Identify which cell holds the provided text, then report its [X, Y] central coordinate. 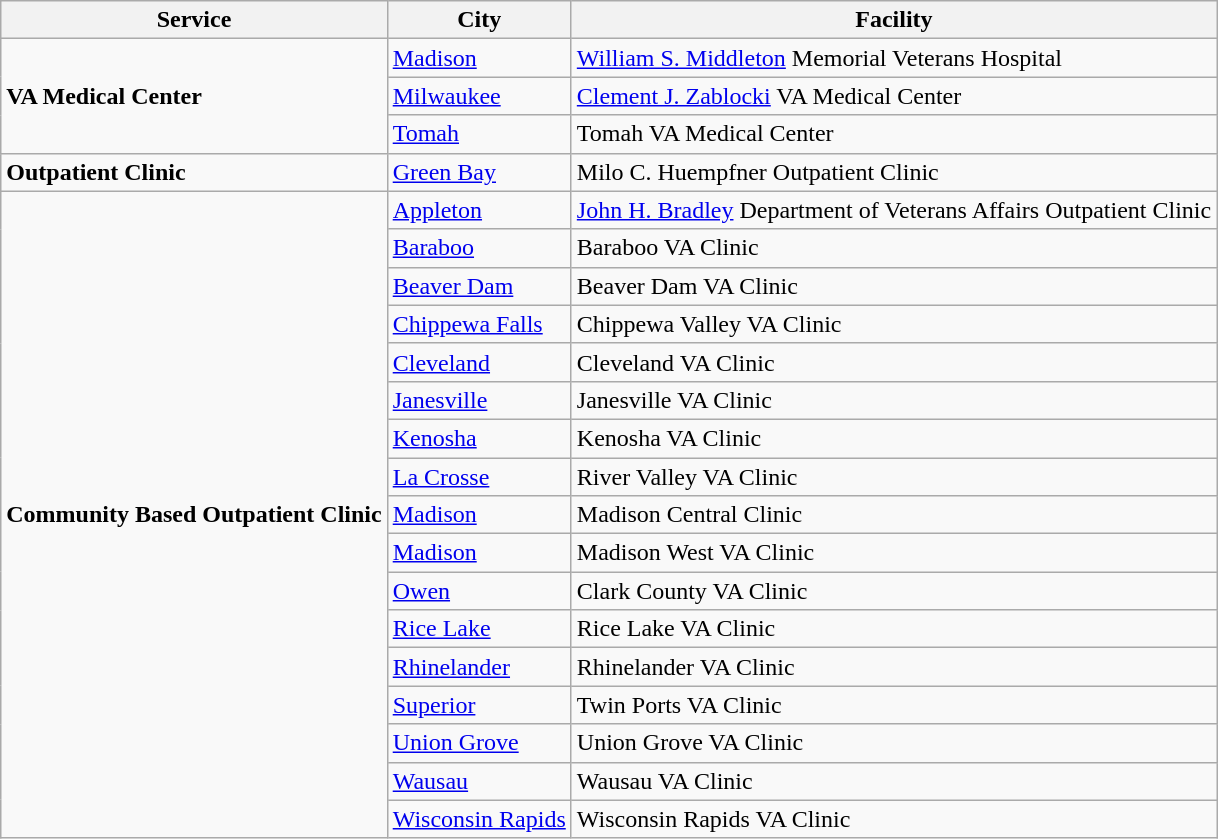
Wisconsin Rapids [479, 819]
Rhinelander [479, 667]
Tomah [479, 134]
Chippewa Falls [479, 324]
Kenosha [479, 438]
River Valley VA Clinic [894, 477]
John H. Bradley Department of Veterans Affairs Outpatient Clinic [894, 210]
Wausau VA Clinic [894, 781]
Madison Central Clinic [894, 515]
Union Grove [479, 743]
Union Grove VA Clinic [894, 743]
Clement J. Zablocki VA Medical Center [894, 96]
Janesville VA Clinic [894, 400]
City [479, 20]
Baraboo [479, 248]
Beaver Dam VA Clinic [894, 286]
Rice Lake VA Clinic [894, 629]
VA Medical Center [194, 96]
Twin Ports VA Clinic [894, 705]
Superior [479, 705]
Milo C. Huempfner Outpatient Clinic [894, 172]
Wisconsin Rapids VA Clinic [894, 819]
Clark County VA Clinic [894, 591]
Service [194, 20]
Appleton [479, 210]
Community Based Outpatient Clinic [194, 514]
Rhinelander VA Clinic [894, 667]
Cleveland VA Clinic [894, 362]
La Crosse [479, 477]
Wausau [479, 781]
Cleveland [479, 362]
Rice Lake [479, 629]
Facility [894, 20]
Madison West VA Clinic [894, 553]
Chippewa Valley VA Clinic [894, 324]
William S. Middleton Memorial Veterans Hospital [894, 58]
Baraboo VA Clinic [894, 248]
Milwaukee [479, 96]
Janesville [479, 400]
Outpatient Clinic [194, 172]
Beaver Dam [479, 286]
Tomah VA Medical Center [894, 134]
Owen [479, 591]
Kenosha VA Clinic [894, 438]
Green Bay [479, 172]
